Extract the [x, y] coordinate from the center of the cell holding the provided text.  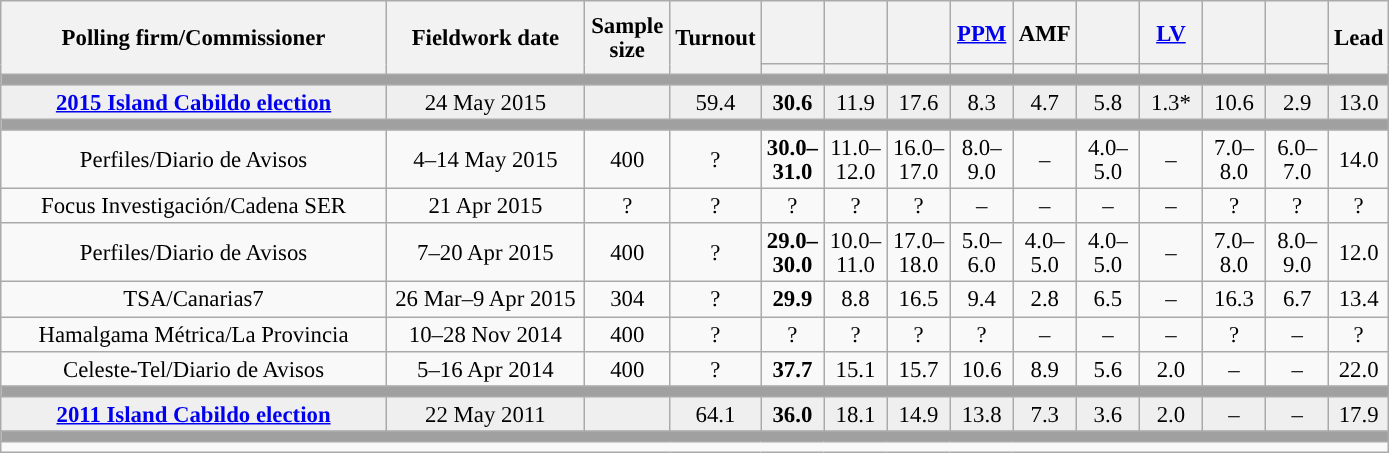
29.9 [792, 300]
304 [627, 300]
Hamalgama Métrica/La Provincia [194, 334]
7.3 [1044, 414]
12.0 [1359, 254]
Polling firm/Commissioner [194, 38]
21 Apr 2015 [485, 206]
15.7 [918, 368]
15.1 [856, 368]
4.7 [1044, 102]
5–16 Apr 2014 [485, 368]
Turnout [716, 38]
5.6 [1108, 368]
5.8 [1108, 102]
37.7 [792, 368]
2015 Island Cabildo election [194, 102]
29.0–30.0 [792, 254]
13.0 [1359, 102]
8.3 [982, 102]
5.0–6.0 [982, 254]
6.5 [1108, 300]
22.0 [1359, 368]
17.0–18.0 [918, 254]
14.9 [918, 414]
24 May 2015 [485, 102]
17.6 [918, 102]
2.8 [1044, 300]
8.9 [1044, 368]
1.3* [1170, 102]
8.8 [856, 300]
11.9 [856, 102]
Focus Investigación/Cadena SER [194, 206]
14.0 [1359, 160]
6.7 [1298, 300]
Celeste-Tel/Diario de Avisos [194, 368]
6.0–7.0 [1298, 160]
22 May 2011 [485, 414]
7–20 Apr 2015 [485, 254]
16.3 [1234, 300]
2011 Island Cabildo election [194, 414]
16.5 [918, 300]
LV [1170, 32]
11.0–12.0 [856, 160]
9.4 [982, 300]
TSA/Canarias7 [194, 300]
10.0–11.0 [856, 254]
26 Mar–9 Apr 2015 [485, 300]
Sample size [627, 38]
2.9 [1298, 102]
4–14 May 2015 [485, 160]
13.8 [982, 414]
3.6 [1108, 414]
Fieldwork date [485, 38]
Lead [1359, 38]
36.0 [792, 414]
30.6 [792, 102]
16.0–17.0 [918, 160]
30.0–31.0 [792, 160]
13.4 [1359, 300]
AMF [1044, 32]
59.4 [716, 102]
PPM [982, 32]
10–28 Nov 2014 [485, 334]
17.9 [1359, 414]
18.1 [856, 414]
64.1 [716, 414]
